Pinpoint the cell where the given text exists, returning its [x, y] midpoint coordinate. 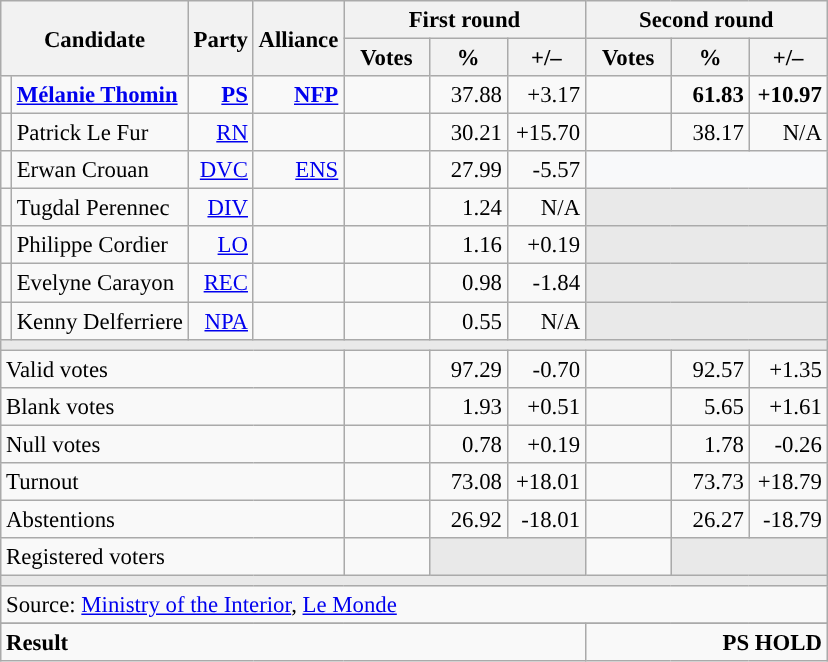
Blank votes [172, 406]
Philippe Cordier [100, 245]
1.16 [468, 245]
Result [294, 643]
+15.70 [546, 133]
+1.35 [788, 369]
-0.26 [788, 444]
1.78 [710, 444]
+18.79 [788, 482]
Tugdal Perennec [100, 208]
0.78 [468, 444]
Valid votes [172, 369]
DVC [220, 170]
Party [220, 38]
ENS [298, 170]
Null votes [172, 444]
92.57 [710, 369]
Kenny Delferriere [100, 321]
73.73 [710, 482]
NPA [220, 321]
Alliance [298, 38]
PS [220, 95]
73.08 [468, 482]
+18.01 [546, 482]
-18.79 [788, 519]
1.24 [468, 208]
37.88 [468, 95]
LO [220, 245]
26.27 [710, 519]
27.99 [468, 170]
NFP [298, 95]
Abstentions [172, 519]
+1.61 [788, 406]
DIV [220, 208]
PS HOLD [706, 643]
Second round [706, 20]
97.29 [468, 369]
Candidate [95, 38]
First round [465, 20]
+10.97 [788, 95]
0.55 [468, 321]
Patrick Le Fur [100, 133]
Mélanie Thomin [100, 95]
-1.84 [546, 283]
38.17 [710, 133]
30.21 [468, 133]
Registered voters [172, 557]
+3.17 [546, 95]
61.83 [710, 95]
+0.51 [546, 406]
RN [220, 133]
-0.70 [546, 369]
REC [220, 283]
Evelyne Carayon [100, 283]
5.65 [710, 406]
Turnout [172, 482]
26.92 [468, 519]
-5.57 [546, 170]
1.93 [468, 406]
0.98 [468, 283]
Source: Ministry of the Interior, Le Monde [414, 605]
Erwan Crouan [100, 170]
-18.01 [546, 519]
